Return (X, Y) of the center of cell containing provided text 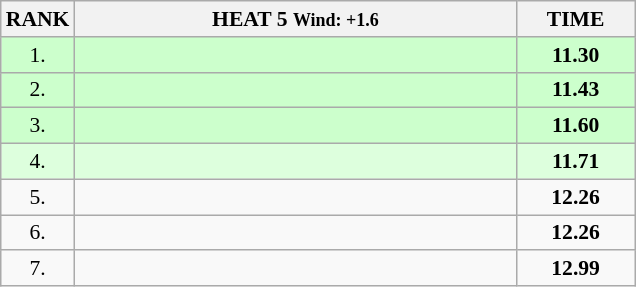
11.43 (576, 90)
1. (38, 55)
5. (38, 197)
3. (38, 126)
RANK (38, 19)
7. (38, 269)
12.99 (576, 269)
11.30 (576, 55)
HEAT 5 Wind: +1.6 (295, 19)
11.60 (576, 126)
4. (38, 162)
2. (38, 90)
TIME (576, 19)
6. (38, 233)
11.71 (576, 162)
